Extract the (x, y) coordinate from the center of the cell holding the provided text.  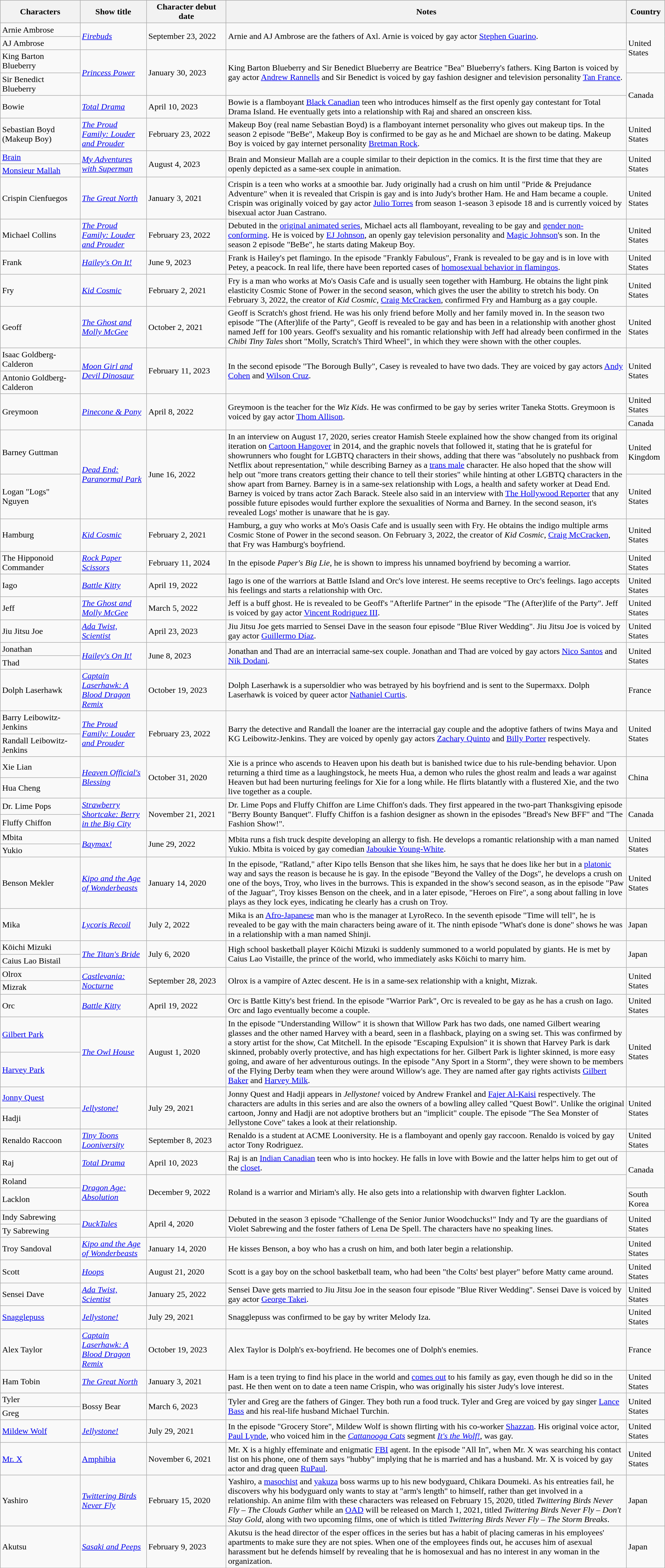
June 16, 2022 (187, 474)
August 4, 2023 (187, 164)
The Titan's Bride (113, 954)
Amphibia (113, 1459)
Arnie and AJ Ambrose are the fathers of Axl. Arnie is voiced by gay actor Stephen Guarino. (426, 36)
South Korea (645, 1199)
June 29, 2022 (187, 844)
Dragon Age: Absolution (113, 1193)
Mika (40, 925)
Brain (40, 157)
Show title (113, 12)
Sensei Dave (40, 1295)
Hamburg (40, 535)
United Kingdom (645, 452)
Heaven Official's Blessing (113, 778)
August 21, 2020 (187, 1271)
Sensei Dave gets married to Jiu Jitsu Joe in the season four episode "Blue River Wedding". Sensei Dave is voiced by gay actor George Takei. (426, 1295)
He kisses Benson, a boy who has a crush on him, and both later begin a relationship. (426, 1249)
Bossy Bear (113, 1406)
February 15, 2020 (187, 1500)
Country (645, 12)
Snagglepuss (40, 1317)
Randall Leibowitz-Jenkins (40, 745)
July 6, 2020 (187, 954)
Greymoon (40, 412)
Baymax! (113, 844)
February 9, 2023 (187, 1547)
Princess Power (113, 73)
Gilbert Park (40, 1034)
Mbita (40, 837)
The Hipponoid Commander (40, 562)
Moon Girl and Devil Dinosaur (113, 371)
Bowie (40, 107)
Dead End: Paranormal Park (113, 474)
November 21, 2021 (187, 815)
Firebuds (113, 36)
Caius Lao Bistail (40, 961)
Snagglepuss was confirmed to be gay by writer Melody Iza. (426, 1317)
Dr. Lime Pops (40, 806)
Raj (40, 1163)
In the episode Paper's Big Lie, he is shown to impress his unnamed boyfriend by becoming a warrior. (426, 562)
Mildew Wolf (40, 1431)
Rock Paper Scissors (113, 562)
Greg (40, 1413)
Jonathan and Thad are an interracial same-sex couple. Jonathan and Thad are voiced by gay actors Nico Santos and Nik Dodani. (426, 656)
Troy Sandoval (40, 1249)
Renaldo Raccoon (40, 1140)
China (645, 778)
Antonio Goldberg-Calderon (40, 382)
Geoff (40, 327)
July 2, 2022 (187, 925)
Jonny Quest (40, 1097)
Notes (426, 12)
Scott (40, 1271)
Ham Tobin (40, 1381)
Monsieur Mallah (40, 170)
Barney Guttman (40, 452)
My Adventures with Superman (113, 164)
March 6, 2023 (187, 1406)
Hua Cheng (40, 788)
Character debut date (187, 12)
Thad (40, 662)
Roland is a warrior and Miriam's ally. He also gets into a relationship with dwarven fighter Lacklon. (426, 1193)
Jeff (40, 608)
Mr. X (40, 1459)
Hadji (40, 1118)
Fluffy Chiffon (40, 823)
June 9, 2023 (187, 262)
Orc (40, 1006)
April 8, 2022 (187, 412)
Hoops (113, 1271)
Indy Sabrewing (40, 1217)
Raj is an Indian Canadian teen who is into hockey. He falls in love with Bowie and the latter helps him to get out of the closet. (426, 1163)
Sir Benedict Blueberry (40, 84)
August 1, 2020 (187, 1052)
Jiu Jitsu Joe gets married to Sensei Dave in the season four episode "Blue River Wedding". Jiu Jitsu Joe is voiced by gay actor Guillermo Díaz. (426, 631)
Tiny Toons Looniversity (113, 1140)
January 25, 2022 (187, 1295)
Iago (40, 586)
Alex Taylor (40, 1349)
Xie Lian (40, 767)
Akutsu (40, 1547)
December 9, 2022 (187, 1193)
Barry Leibowitz-Jenkins (40, 722)
February 11, 2023 (187, 371)
Alex Taylor is Dolph's ex-boyfriend. He becomes one of Dolph's enemies. (426, 1349)
Harvey Park (40, 1069)
Roland (40, 1181)
Strawberry Shortcake: Berry in the Big City (113, 815)
Fry (40, 290)
Pinecone & Pony (113, 412)
Sebastian Boyd (Makeup Boy) (40, 134)
Yukio (40, 851)
June 8, 2023 (187, 656)
Yashiro (40, 1500)
Ty Sabrewing (40, 1231)
April 23, 2023 (187, 631)
Lycoris Recoil (113, 925)
Greymoon is the teacher for the Wiz Kids. He was confirmed to be gay by series writer Taneka Stotts. Greymoon is voiced by gay actor Thom Allison. (426, 412)
Crispin Cienfuegos (40, 198)
The Owl House (113, 1052)
King Barton Blueberry (40, 61)
March 5, 2022 (187, 608)
AJ Ambrose (40, 43)
January 30, 2023 (187, 73)
Benson Mekler (40, 883)
Jonathan (40, 649)
Michael Collins (40, 235)
October 2, 2021 (187, 327)
April 4, 2020 (187, 1224)
Jiu Jitsu Joe (40, 631)
September 23, 2022 (187, 36)
Twittering Birds Never Fly (113, 1500)
Dolph Laserhawk (40, 690)
DuckTales (113, 1224)
October 31, 2020 (187, 778)
Renaldo is a student at ACME Looniversity. He is a flamboyant and openly gay raccoon. Renaldo is voiced by gay actor Tony Rodriguez. (426, 1140)
Logan "Logs" Nguyen (40, 496)
In the second episode "The Borough Bully", Casey is revealed to have two dads. They are voiced by gay actors Andy Cohen and Wilson Cruz. (426, 371)
Tyler (40, 1400)
Mizrak (40, 987)
Kōichi Mizuki (40, 947)
Olrox is a vampire of Aztec descent. He is in a same-sex relationship with a knight, Mizrak. (426, 981)
Scott is a gay boy on the school basketball team, who had been "the Colts' best player" before Matty came around. (426, 1271)
Lacklon (40, 1199)
February 11, 2024 (187, 562)
Sasaki and Peeps (113, 1547)
Arnie Ambrose (40, 30)
September 8, 2023 (187, 1140)
Castlevania: Nocturne (113, 981)
Isaac Goldberg-Calderon (40, 360)
Characters (40, 12)
Olrox (40, 974)
Frank (40, 262)
November 6, 2021 (187, 1459)
September 28, 2023 (187, 981)
